Identify which cell holds the provided text, then report its (x, y) central coordinate. 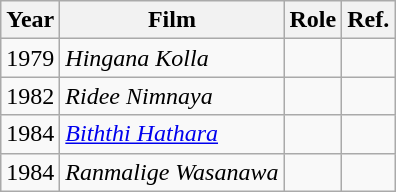
Hingana Kolla (172, 58)
Year (30, 20)
Biththi Hathara (172, 134)
Ref. (368, 20)
Ranmalige Wasanawa (172, 172)
1979 (30, 58)
Role (313, 20)
Ridee Nimnaya (172, 96)
1982 (30, 96)
Film (172, 20)
